Capture the cell that displays the provided text and extract its [X, Y] central coordinate. 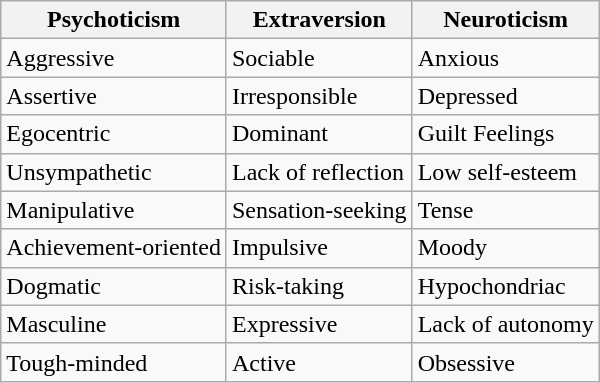
Hypochondriac [506, 286]
Dogmatic [114, 286]
Tough-minded [114, 362]
Achievement-oriented [114, 248]
Sensation-seeking [319, 210]
Impulsive [319, 248]
Irresponsible [319, 96]
Moody [506, 248]
Obsessive [506, 362]
Anxious [506, 58]
Lack of reflection [319, 172]
Guilt Feelings [506, 134]
Sociable [319, 58]
Assertive [114, 96]
Neuroticism [506, 20]
Lack of autonomy [506, 324]
Depressed [506, 96]
Low self-esteem [506, 172]
Psychoticism [114, 20]
Risk-taking [319, 286]
Dominant [319, 134]
Unsympathetic [114, 172]
Manipulative [114, 210]
Egocentric [114, 134]
Tense [506, 210]
Aggressive [114, 58]
Active [319, 362]
Extraversion [319, 20]
Masculine [114, 324]
Expressive [319, 324]
